Detect which cell encompasses the target text, then output its [x, y] center coordinate. 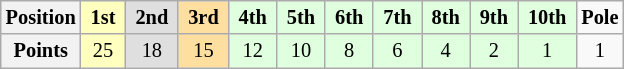
Position [41, 17]
10th [547, 17]
15 [203, 51]
3rd [203, 17]
5th [301, 17]
4 [446, 51]
8 [349, 51]
6th [349, 17]
4th [253, 17]
25 [104, 51]
Points [41, 51]
2nd [152, 17]
9th [494, 17]
Pole [600, 17]
18 [152, 51]
8th [446, 17]
7th [397, 17]
1st [104, 17]
6 [397, 51]
12 [253, 51]
2 [494, 51]
10 [301, 51]
